Output the [x, y] coordinate of the center of the cell containing the given text.  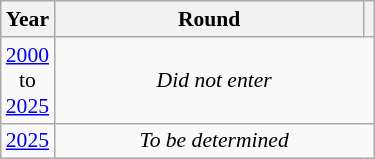
To be determined [214, 141]
Year [28, 19]
2000to2025 [28, 80]
Round [209, 19]
2025 [28, 141]
Did not enter [214, 80]
